Determine the (x, y) coordinate at the center of the cell enclosing the given text.  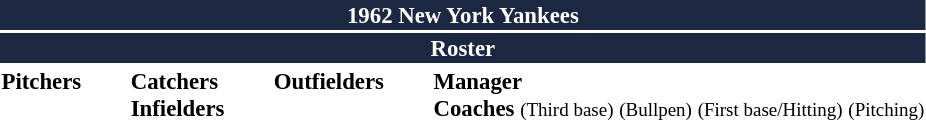
Roster (463, 48)
1962 New York Yankees (463, 15)
